For the text-containing cell, return its midpoint in (x, y) coordinate format. 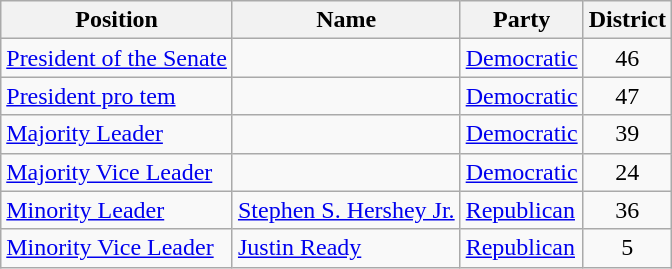
Party (522, 20)
39 (627, 134)
President pro tem (117, 96)
47 (627, 96)
District (627, 20)
Name (346, 20)
Position (117, 20)
Majority Leader (117, 134)
Majority Vice Leader (117, 172)
President of the Senate (117, 58)
46 (627, 58)
36 (627, 210)
Minority Leader (117, 210)
24 (627, 172)
Justin Ready (346, 248)
Stephen S. Hershey Jr. (346, 210)
5 (627, 248)
Minority Vice Leader (117, 248)
